Locate the cell with the specified text and output its [x, y] center coordinate. 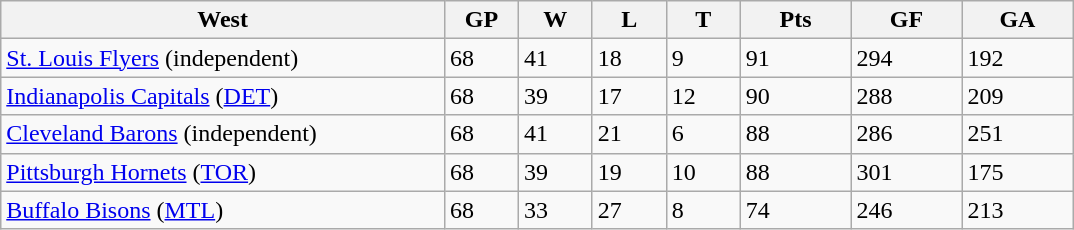
175 [1018, 172]
27 [629, 210]
St. Louis Flyers (independent) [223, 58]
19 [629, 172]
192 [1018, 58]
17 [629, 96]
301 [906, 172]
246 [906, 210]
Cleveland Barons (independent) [223, 134]
GA [1018, 20]
Pts [796, 20]
8 [703, 210]
294 [906, 58]
9 [703, 58]
Indianapolis Capitals (DET) [223, 96]
Pittsburgh Hornets (TOR) [223, 172]
10 [703, 172]
286 [906, 134]
33 [555, 210]
91 [796, 58]
6 [703, 134]
209 [1018, 96]
12 [703, 96]
T [703, 20]
21 [629, 134]
GF [906, 20]
GP [481, 20]
18 [629, 58]
L [629, 20]
90 [796, 96]
251 [1018, 134]
Buffalo Bisons (MTL) [223, 210]
West [223, 20]
W [555, 20]
288 [906, 96]
74 [796, 210]
213 [1018, 210]
